Find where the given text appears and provide that cell's center as [X, Y] coordinate. 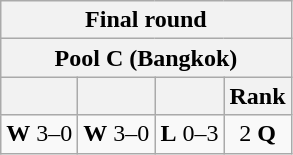
Pool C (Bangkok) [146, 58]
Final round [146, 20]
Rank [258, 96]
2 Q [258, 134]
L 0–3 [190, 134]
